For the text-containing cell, return its midpoint in [X, Y] coordinate format. 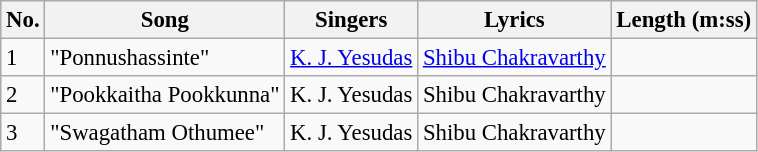
"Ponnushassinte" [165, 58]
"Pookkaitha Pookkunna" [165, 95]
Singers [352, 20]
Length (m:ss) [684, 20]
"Swagatham Othumee" [165, 133]
3 [23, 133]
Lyrics [514, 20]
2 [23, 95]
No. [23, 20]
1 [23, 58]
Song [165, 20]
